Locate the cell with the specified text and output its (x, y) center coordinate. 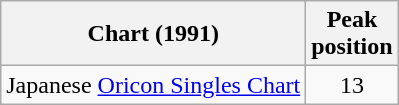
Japanese Oricon Singles Chart (154, 85)
Peakposition (352, 34)
13 (352, 85)
Chart (1991) (154, 34)
